Find where the given text appears and provide that cell's center as (X, Y) coordinate. 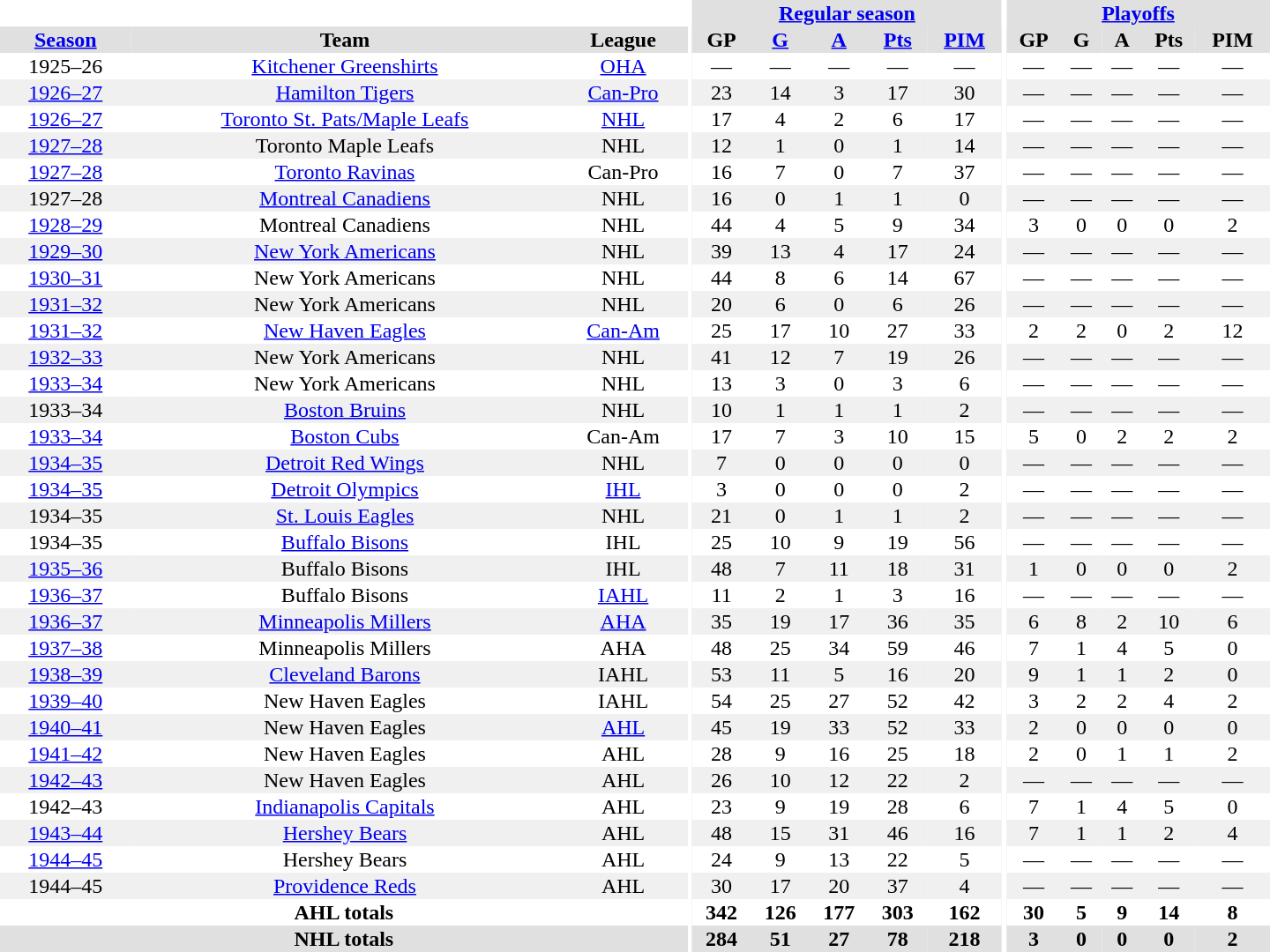
303 (898, 912)
OHA (623, 66)
342 (721, 912)
1941–42 (65, 754)
1935–36 (65, 569)
St. Louis Eagles (346, 516)
36 (898, 621)
78 (898, 939)
Providence Reds (346, 886)
Toronto Maple Leafs (346, 145)
126 (780, 912)
AHL totals (344, 912)
1928–29 (65, 225)
45 (721, 727)
Boston Bruins (346, 410)
59 (898, 648)
53 (721, 674)
67 (965, 278)
284 (721, 939)
Team (346, 40)
1938–39 (65, 674)
177 (840, 912)
Cleveland Barons (346, 674)
Kitchener Greenshirts (346, 66)
51 (780, 939)
Detroit Olympics (346, 489)
Indianapolis Capitals (346, 807)
1932–33 (65, 357)
Regular season (847, 13)
39 (721, 251)
218 (965, 939)
1939–40 (65, 701)
1937–38 (65, 648)
Toronto St. Pats/Maple Leafs (346, 119)
Boston Cubs (346, 436)
1940–41 (65, 727)
41 (721, 357)
NHL totals (344, 939)
Playoffs (1138, 13)
1930–31 (65, 278)
Hamilton Tigers (346, 93)
League (623, 40)
162 (965, 912)
Detroit Red Wings (346, 463)
1929–30 (65, 251)
Toronto Ravinas (346, 172)
21 (721, 516)
1925–26 (65, 66)
56 (965, 542)
1943–44 (65, 833)
Season (65, 40)
42 (965, 701)
54 (721, 701)
